Scan for the cell matching the given text and deliver its [x, y] coordinate at center. 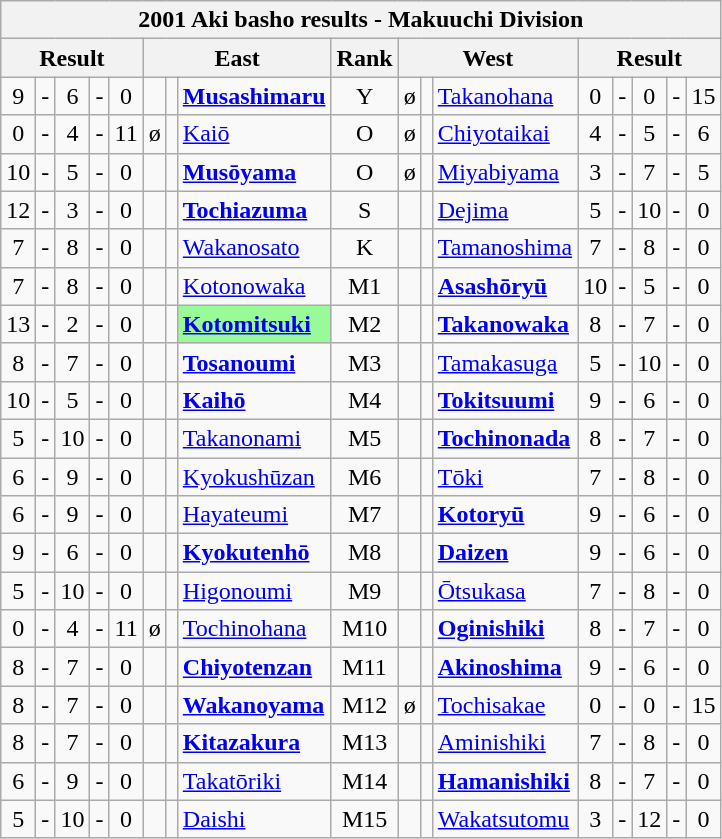
East [237, 58]
Tōki [504, 477]
Tamanoshima [504, 248]
Aminishiki [504, 743]
M12 [364, 705]
Kyokushūzan [254, 477]
Hayateumi [254, 515]
Kotoryū [504, 515]
Wakatsutomu [504, 819]
Y [364, 96]
Wakanoyama [254, 705]
Tochinohana [254, 629]
Musōyama [254, 172]
M10 [364, 629]
Takatōriki [254, 781]
Higonoumi [254, 591]
2001 Aki basho results - Makuuchi Division [361, 20]
Tokitsuumi [504, 400]
Chiyotaikai [504, 134]
M3 [364, 362]
Daizen [504, 553]
Takanowaka [504, 324]
Tosanoumi [254, 362]
Rank [364, 58]
Kaihō [254, 400]
M2 [364, 324]
Hamanishiki [504, 781]
West [488, 58]
2 [72, 324]
Kotomitsuki [254, 324]
Dejima [504, 210]
Takanonami [254, 438]
M4 [364, 400]
Asashōryū [504, 286]
M1 [364, 286]
Wakanosato [254, 248]
Takanohana [504, 96]
Daishi [254, 819]
Tochinonada [504, 438]
13 [18, 324]
Oginishiki [504, 629]
M5 [364, 438]
M11 [364, 667]
Tamakasuga [504, 362]
Tochisakae [504, 705]
M6 [364, 477]
Miyabiyama [504, 172]
M15 [364, 819]
Chiyotenzan [254, 667]
M13 [364, 743]
M14 [364, 781]
M9 [364, 591]
Kitazakura [254, 743]
Kyokutenhō [254, 553]
S [364, 210]
Musashimaru [254, 96]
Akinoshima [504, 667]
Ōtsukasa [504, 591]
K [364, 248]
Kotonowaka [254, 286]
Kaiō [254, 134]
M7 [364, 515]
M8 [364, 553]
Tochiazuma [254, 210]
